Find where the given text appears and provide that cell's center as (x, y) coordinate. 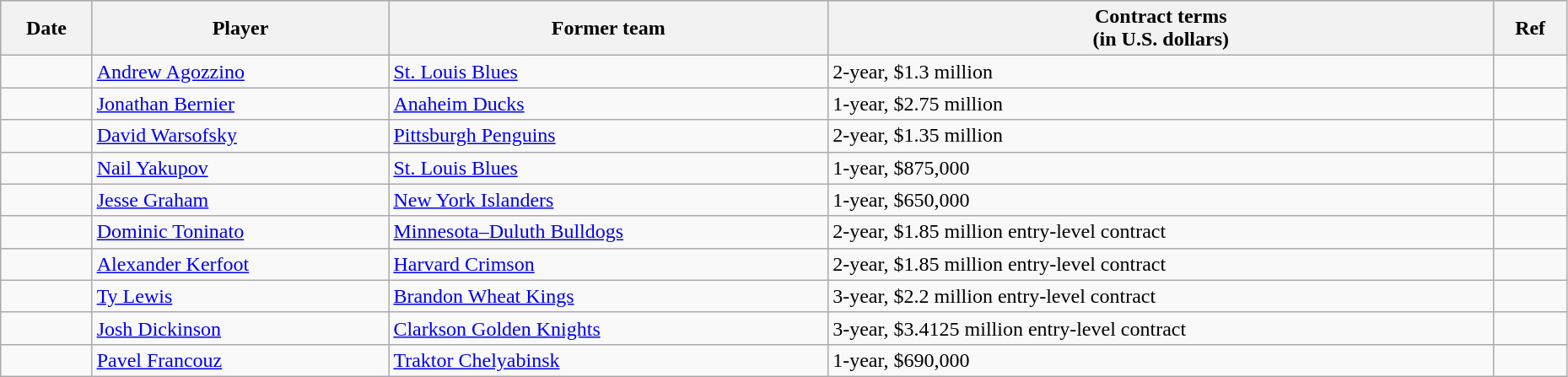
1-year, $650,000 (1161, 200)
Traktor Chelyabinsk (609, 360)
Contract terms(in U.S. dollars) (1161, 29)
Brandon Wheat Kings (609, 296)
1-year, $2.75 million (1161, 104)
Alexander Kerfoot (240, 264)
Jonathan Bernier (240, 104)
Player (240, 29)
Pavel Francouz (240, 360)
Harvard Crimson (609, 264)
2-year, $1.35 million (1161, 136)
Dominic Toninato (240, 232)
1-year, $690,000 (1161, 360)
David Warsofsky (240, 136)
Date (46, 29)
Nail Yakupov (240, 168)
Clarkson Golden Knights (609, 328)
3-year, $3.4125 million entry-level contract (1161, 328)
2-year, $1.3 million (1161, 72)
Minnesota–Duluth Bulldogs (609, 232)
Anaheim Ducks (609, 104)
1-year, $875,000 (1161, 168)
Pittsburgh Penguins (609, 136)
Ref (1530, 29)
New York Islanders (609, 200)
Former team (609, 29)
Jesse Graham (240, 200)
Josh Dickinson (240, 328)
3-year, $2.2 million entry-level contract (1161, 296)
Ty Lewis (240, 296)
Andrew Agozzino (240, 72)
